From the cell containing the given text, extract its center point as [x, y] coordinate. 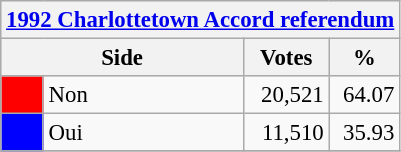
35.93 [364, 133]
Non [143, 95]
1992 Charlottetown Accord referendum [200, 20]
Votes [286, 58]
Side [122, 58]
64.07 [364, 95]
Oui [143, 133]
20,521 [286, 95]
11,510 [286, 133]
% [364, 58]
